Find where the given text appears and provide that cell's center as [x, y] coordinate. 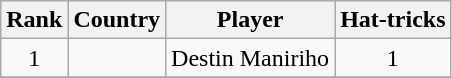
Country [117, 20]
Hat-tricks [393, 20]
Destin Maniriho [250, 58]
Rank [34, 20]
Player [250, 20]
